Determine the [x, y] coordinate at the center of the cell enclosing the given text.  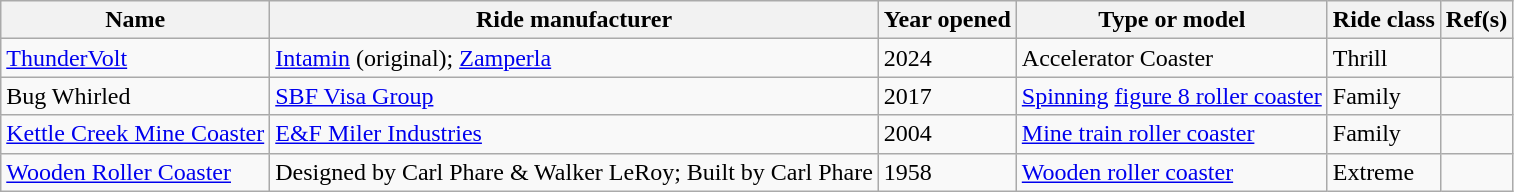
E&F Miler Industries [574, 134]
2004 [947, 134]
Ref(s) [1476, 20]
Ride manufacturer [574, 20]
1958 [947, 172]
2017 [947, 96]
ThunderVolt [136, 58]
Mine train roller coaster [1172, 134]
Ride class [1384, 20]
Designed by Carl Phare & Walker LeRoy; Built by Carl Phare [574, 172]
Extreme [1384, 172]
Intamin (original); Zamperla [574, 58]
Thrill [1384, 58]
Bug Whirled [136, 96]
Wooden roller coaster [1172, 172]
Type or model [1172, 20]
Accelerator Coaster [1172, 58]
Name [136, 20]
Wooden Roller Coaster [136, 172]
2024 [947, 58]
Kettle Creek Mine Coaster [136, 134]
Spinning figure 8 roller coaster [1172, 96]
SBF Visa Group [574, 96]
Year opened [947, 20]
